Scan for the cell matching the given text and deliver its [x, y] coordinate at center. 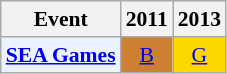
B [147, 55]
2011 [147, 19]
Event [61, 19]
G [200, 55]
2013 [200, 19]
SEA Games [61, 55]
